From the cell containing the given text, extract its center point as [x, y] coordinate. 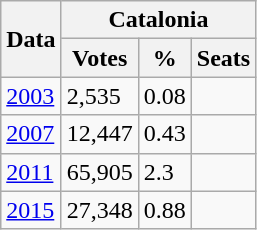
2011 [31, 172]
2007 [31, 134]
27,348 [100, 210]
Data [31, 39]
65,905 [100, 172]
2003 [31, 96]
Votes [100, 58]
0.88 [164, 210]
12,447 [100, 134]
Seats [223, 58]
0.08 [164, 96]
Catalonia [158, 20]
2015 [31, 210]
% [164, 58]
2,535 [100, 96]
0.43 [164, 134]
2.3 [164, 172]
